Output the (X, Y) coordinate of the center of the cell containing the given text.  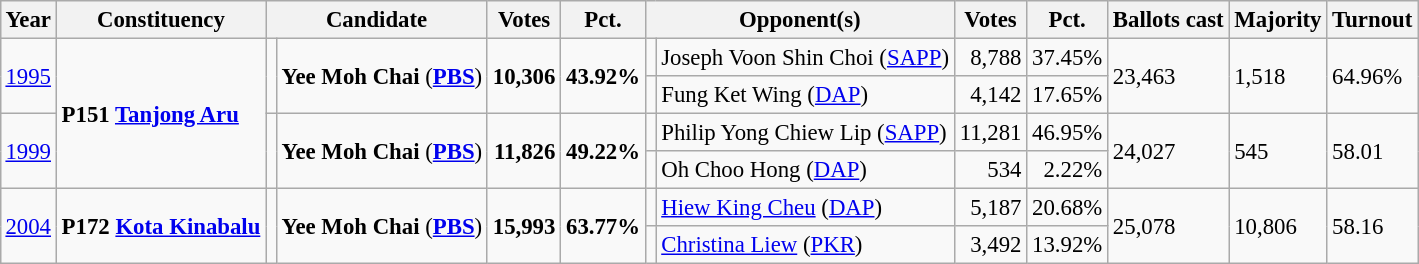
Opponent(s) (800, 20)
20.68% (1068, 208)
Fung Ket Wing (DAP) (805, 95)
1,518 (1278, 76)
43.92% (604, 76)
37.45% (1068, 57)
Turnout (1372, 20)
P151 Tanjong Aru (160, 113)
11,281 (990, 133)
Hiew King Cheu (DAP) (805, 208)
17.65% (1068, 95)
1999 (28, 152)
49.22% (604, 152)
5,187 (990, 208)
23,463 (1168, 76)
10,306 (524, 76)
8,788 (990, 57)
11,826 (524, 152)
13.92% (1068, 245)
534 (990, 170)
1995 (28, 76)
Year (28, 20)
63.77% (604, 226)
3,492 (990, 245)
64.96% (1372, 76)
Christina Liew (PKR) (805, 245)
Philip Yong Chiew Lip (SAPP) (805, 133)
15,993 (524, 226)
Candidate (377, 20)
58.01 (1372, 152)
P172 Kota Kinabalu (160, 226)
Constituency (160, 20)
2004 (28, 226)
46.95% (1068, 133)
2.22% (1068, 170)
24,027 (1168, 152)
Oh Choo Hong (DAP) (805, 170)
58.16 (1372, 226)
Majority (1278, 20)
25,078 (1168, 226)
Ballots cast (1168, 20)
Joseph Voon Shin Choi (SAPP) (805, 57)
545 (1278, 152)
10,806 (1278, 226)
4,142 (990, 95)
